Find where the given text appears and provide that cell's center as (X, Y) coordinate. 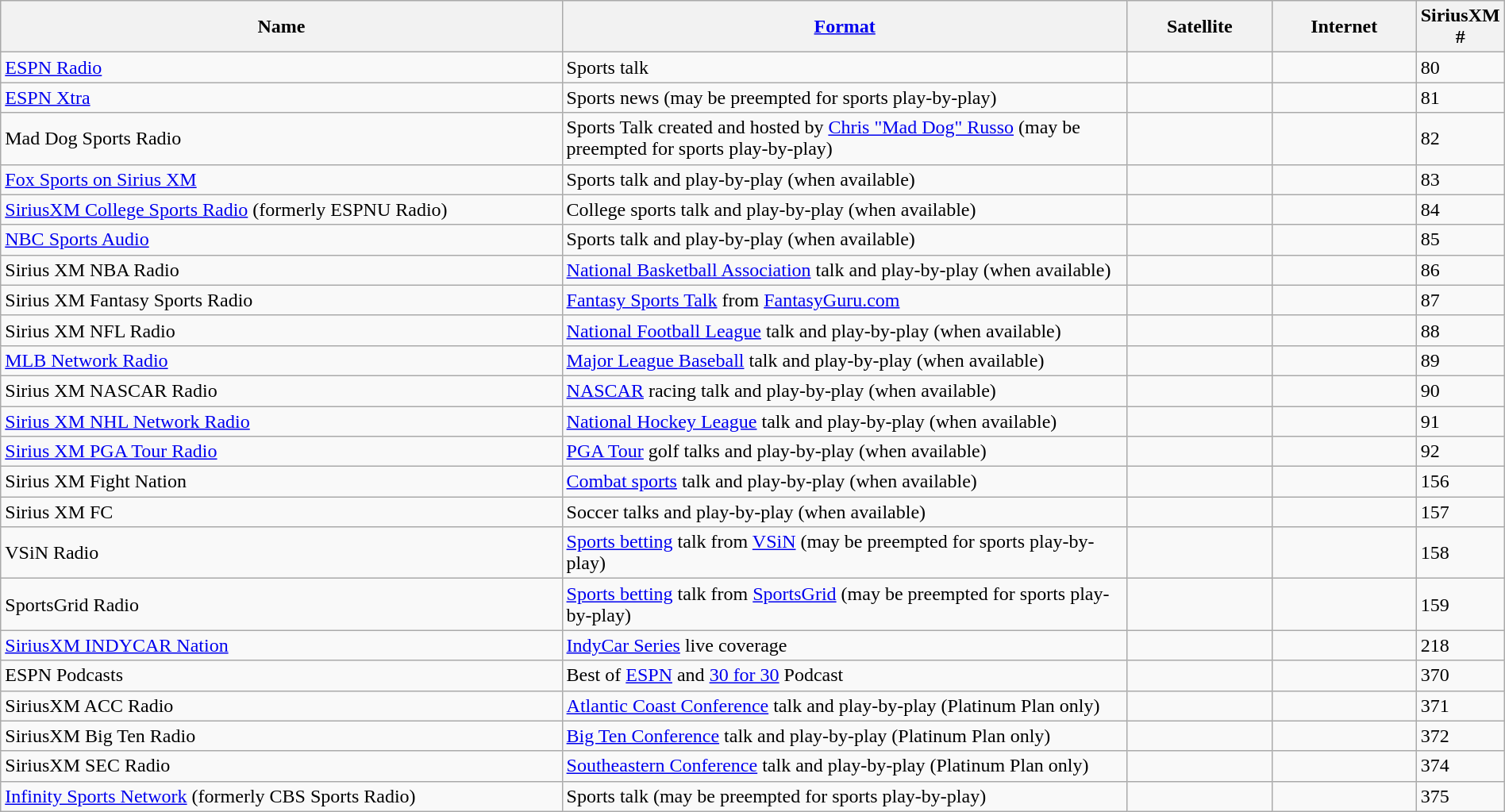
90 (1461, 391)
ESPN Podcasts (281, 675)
Sports betting talk from VSiN (may be preempted for sports play-by-play) (845, 552)
SportsGrid Radio (281, 605)
PGA Tour golf talks and play-by-play (when available) (845, 452)
81 (1461, 98)
84 (1461, 210)
157 (1461, 512)
Atlantic Coast Conference talk and play-by-play (Platinum Plan only) (845, 706)
Southeastern Conference talk and play-by-play (Platinum Plan only) (845, 766)
IndyCar Series live coverage (845, 645)
Name (281, 27)
SiriusXM ACC Radio (281, 706)
Sirius XM FC (281, 512)
158 (1461, 552)
Sirius XM NHL Network Radio (281, 421)
Sirius XM Fight Nation (281, 482)
Infinity Sports Network (formerly CBS Sports Radio) (281, 796)
Sports news (may be preempted for sports play-by-play) (845, 98)
156 (1461, 482)
Format (845, 27)
87 (1461, 300)
SiriusXM Big Ten Radio (281, 736)
SiriusXM # (1461, 27)
Sirius XM PGA Tour Radio (281, 452)
83 (1461, 179)
86 (1461, 270)
Big Ten Conference talk and play-by-play (Platinum Plan only) (845, 736)
SiriusXM INDYCAR Nation (281, 645)
Fantasy Sports Talk from FantasyGuru.com (845, 300)
92 (1461, 452)
ESPN Radio (281, 67)
National Football League talk and play-by-play (when available) (845, 330)
Mad Dog Sports Radio (281, 138)
Satellite (1199, 27)
Sirius XM Fantasy Sports Radio (281, 300)
374 (1461, 766)
91 (1461, 421)
Sirius XM NBA Radio (281, 270)
NASCAR racing talk and play-by-play (when available) (845, 391)
218 (1461, 645)
VSiN Radio (281, 552)
ESPN Xtra (281, 98)
80 (1461, 67)
College sports talk and play-by-play (when available) (845, 210)
Sports talk (845, 67)
371 (1461, 706)
Combat sports talk and play-by-play (when available) (845, 482)
Soccer talks and play-by-play (when available) (845, 512)
SiriusXM SEC Radio (281, 766)
88 (1461, 330)
National Hockey League talk and play-by-play (when available) (845, 421)
Internet (1344, 27)
NBC Sports Audio (281, 240)
Sports betting talk from SportsGrid (may be preempted for sports play-by-play) (845, 605)
Fox Sports on Sirius XM (281, 179)
370 (1461, 675)
Sports Talk created and hosted by Chris "Mad Dog" Russo (may be preempted for sports play-by-play) (845, 138)
Best of ESPN and 30 for 30 Podcast (845, 675)
Sirius XM NFL Radio (281, 330)
89 (1461, 360)
159 (1461, 605)
372 (1461, 736)
Sirius XM NASCAR Radio (281, 391)
82 (1461, 138)
375 (1461, 796)
85 (1461, 240)
SiriusXM College Sports Radio (formerly ESPNU Radio) (281, 210)
Sports talk (may be preempted for sports play-by-play) (845, 796)
Major League Baseball talk and play-by-play (when available) (845, 360)
MLB Network Radio (281, 360)
National Basketball Association talk and play-by-play (when available) (845, 270)
